Extract the [X, Y] coordinate from the center of the cell holding the provided text.  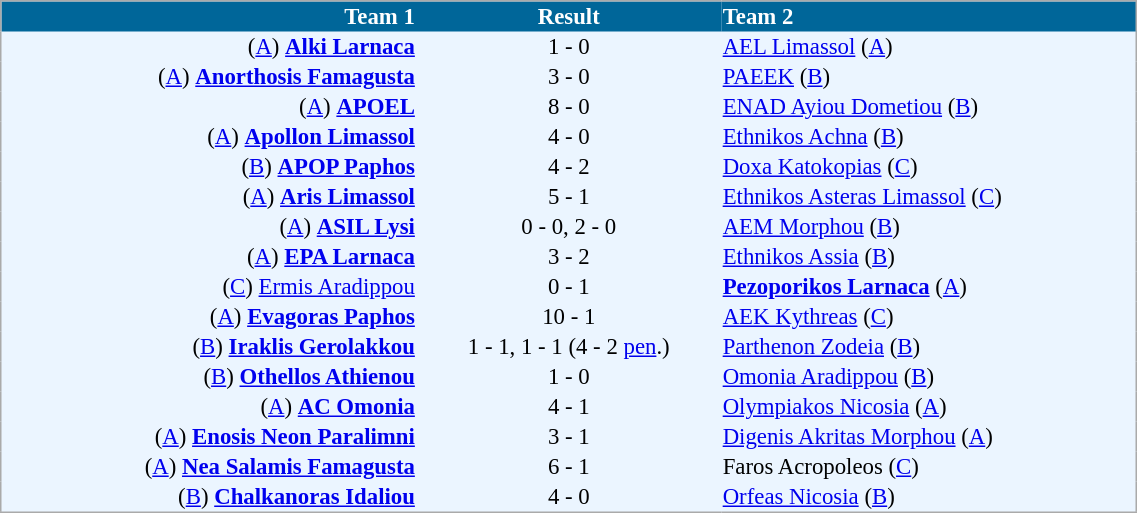
3 - 1 [568, 437]
(A) ASIL Lysi [209, 227]
(C) Ermis Aradippou [209, 287]
Parthenon Zodeia (B) [929, 347]
Faros Acropoleos (C) [929, 467]
6 - 1 [568, 467]
3 - 2 [568, 257]
Ethnikos Asteras Limassol (C) [929, 197]
(B) Othellos Athienou [209, 377]
(A) Alki Larnaca [209, 47]
0 - 0, 2 - 0 [568, 227]
Olympiakos Nicosia (A) [929, 407]
Team 1 [209, 16]
ENAD Ayiou Dometiou (B) [929, 107]
(A) Nea Salamis Famagusta [209, 467]
(A) EPA Larnaca [209, 257]
(B) Chalkanoras Idaliou [209, 497]
8 - 0 [568, 107]
Result [568, 16]
4 - 1 [568, 407]
10 - 1 [568, 317]
Team 2 [929, 16]
AEK Kythreas (C) [929, 317]
(B) APOP Paphos [209, 167]
(A) Aris Limassol [209, 197]
Omonia Aradippou (B) [929, 377]
(A) Enosis Neon Paralimni [209, 437]
Orfeas Nicosia (B) [929, 497]
Digenis Akritas Morphou (A) [929, 437]
Ethnikos Achna (B) [929, 137]
Doxa Katokopias (C) [929, 167]
0 - 1 [568, 287]
4 - 2 [568, 167]
(A) APOEL [209, 107]
3 - 0 [568, 77]
(A) Apollon Limassol [209, 137]
Pezoporikos Larnaca (A) [929, 287]
(B) Iraklis Gerolakkou [209, 347]
5 - 1 [568, 197]
(A) Anorthosis Famagusta [209, 77]
AEL Limassol (A) [929, 47]
AEM Morphou (B) [929, 227]
(A) AC Omonia [209, 407]
Ethnikos Assia (B) [929, 257]
(A) Evagoras Paphos [209, 317]
PAEEK (B) [929, 77]
1 - 1, 1 - 1 (4 - 2 pen.) [568, 347]
